Scan for the cell matching the given text and deliver its [x, y] coordinate at center. 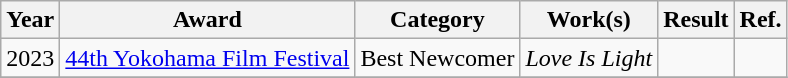
Love Is Light [589, 58]
Category [438, 20]
Result [696, 20]
Work(s) [589, 20]
Year [30, 20]
Ref. [760, 20]
2023 [30, 58]
44th Yokohama Film Festival [208, 58]
Award [208, 20]
Best Newcomer [438, 58]
